For the text-containing cell, return its midpoint in (X, Y) coordinate format. 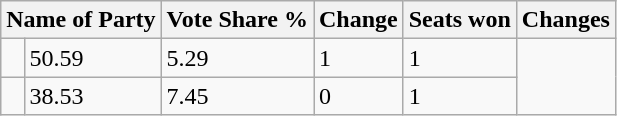
Name of Party (81, 20)
0 (359, 96)
5.29 (237, 58)
Change (359, 20)
38.53 (92, 96)
50.59 (92, 58)
Changes (566, 20)
7.45 (237, 96)
Vote Share % (237, 20)
Seats won (460, 20)
